Scan for the cell matching the given text and deliver its [x, y] coordinate at center. 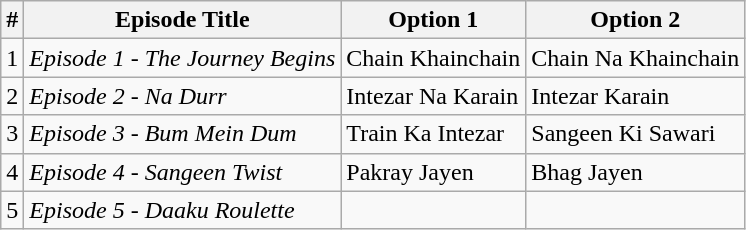
Chain Khainchain [434, 58]
Episode 4 - Sangeen Twist [182, 172]
1 [12, 58]
5 [12, 210]
3 [12, 134]
2 [12, 96]
4 [12, 172]
Episode 2 - Na Durr [182, 96]
Episode 5 - Daaku Roulette [182, 210]
Option 2 [636, 20]
Episode 1 - The Journey Begins [182, 58]
Bhag Jayen [636, 172]
Intezar Karain [636, 96]
Train Ka Intezar [434, 134]
Sangeen Ki Sawari [636, 134]
Chain Na Khainchain [636, 58]
Intezar Na Karain [434, 96]
Option 1 [434, 20]
Pakray Jayen [434, 172]
# [12, 20]
Episode 3 - Bum Mein Dum [182, 134]
Episode Title [182, 20]
